Return (x, y) of the center of cell containing provided text 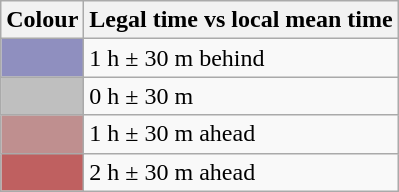
1 h ± 30 m behind (241, 58)
Colour (42, 20)
2 h ± 30 m ahead (241, 172)
0 h ± 30 m (241, 96)
Legal time vs local mean time (241, 20)
1 h ± 30 m ahead (241, 134)
